Identify which cell holds the provided text, then report its [X, Y] central coordinate. 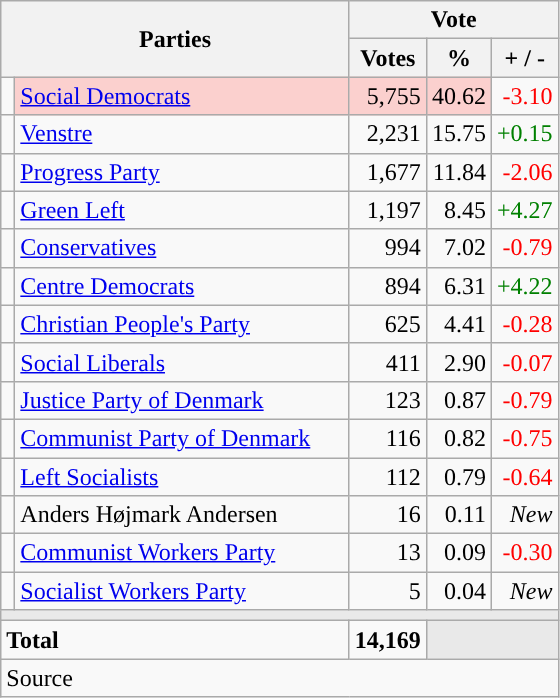
13 [388, 553]
+ / - [524, 58]
Conservatives [182, 248]
5,755 [388, 96]
Vote [454, 20]
-0.64 [524, 477]
Centre Democrats [182, 286]
Communist Party of Denmark [182, 438]
0.79 [458, 477]
14,169 [388, 640]
+4.22 [524, 286]
0.04 [458, 591]
11.84 [458, 172]
-0.30 [524, 553]
0.11 [458, 515]
Communist Workers Party [182, 553]
-2.06 [524, 172]
6.31 [458, 286]
Venstre [182, 134]
5 [388, 591]
1,197 [388, 210]
Left Socialists [182, 477]
-3.10 [524, 96]
Parties [176, 39]
+0.15 [524, 134]
Socialist Workers Party [182, 591]
7.02 [458, 248]
8.45 [458, 210]
40.62 [458, 96]
Anders Højmark Andersen [182, 515]
0.87 [458, 400]
0.82 [458, 438]
112 [388, 477]
4.41 [458, 324]
Social Liberals [182, 362]
2.90 [458, 362]
Votes [388, 58]
411 [388, 362]
Progress Party [182, 172]
-0.28 [524, 324]
Social Democrats [182, 96]
15.75 [458, 134]
Source [280, 678]
% [458, 58]
116 [388, 438]
894 [388, 286]
Green Left [182, 210]
Total [176, 640]
Justice Party of Denmark [182, 400]
-0.75 [524, 438]
1,677 [388, 172]
2,231 [388, 134]
Christian People's Party [182, 324]
123 [388, 400]
994 [388, 248]
+4.27 [524, 210]
-0.07 [524, 362]
16 [388, 515]
0.09 [458, 553]
625 [388, 324]
